Return (X, Y) of the center of cell containing provided text 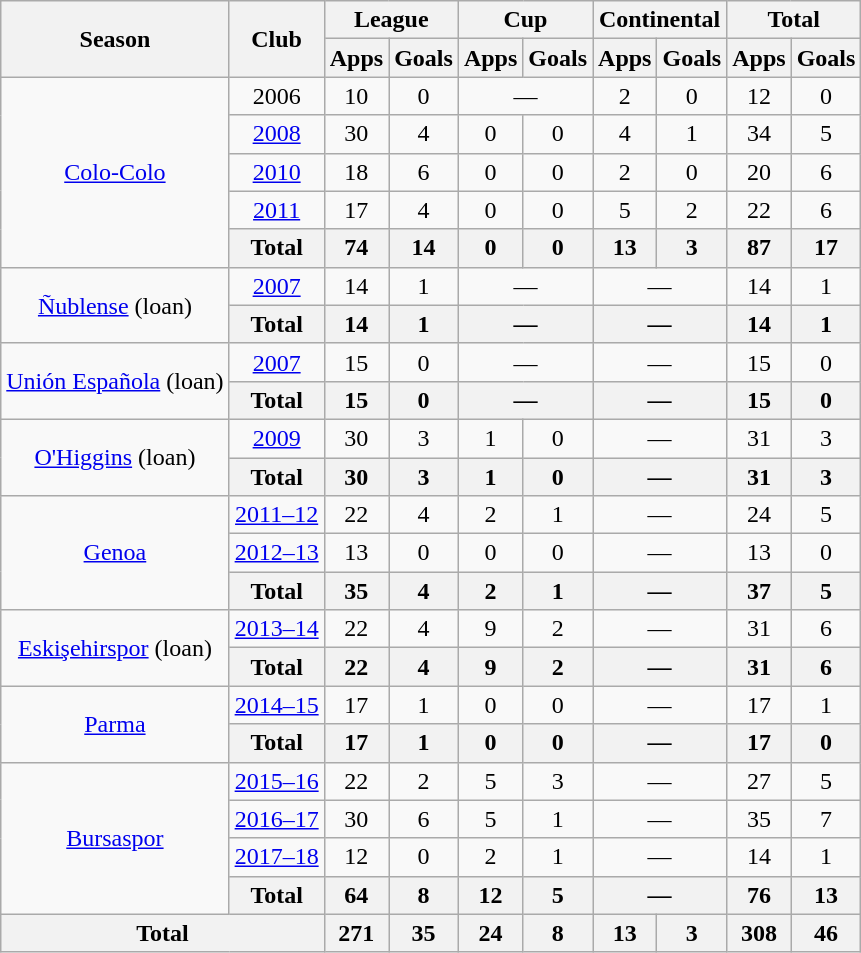
2006 (276, 96)
271 (356, 933)
Season (115, 39)
Eskişehirspor (loan) (115, 648)
18 (356, 172)
87 (759, 248)
Unión Española (loan) (115, 381)
2014–15 (276, 705)
Ñublense (loan) (115, 305)
46 (826, 933)
2013–14 (276, 629)
34 (759, 134)
Cup (525, 20)
27 (759, 781)
37 (759, 591)
64 (356, 895)
20 (759, 172)
2015–16 (276, 781)
O'Higgins (loan) (115, 457)
308 (759, 933)
76 (759, 895)
Club (276, 39)
2009 (276, 438)
Continental (660, 20)
Bursaspor (115, 838)
74 (356, 248)
10 (356, 96)
2008 (276, 134)
League (391, 20)
2011 (276, 210)
Genoa (115, 553)
2012–13 (276, 553)
2016–17 (276, 819)
Colo-Colo (115, 172)
2010 (276, 172)
7 (826, 819)
Parma (115, 724)
2017–18 (276, 857)
2011–12 (276, 515)
